Capture the cell that displays the provided text and extract its (X, Y) central coordinate. 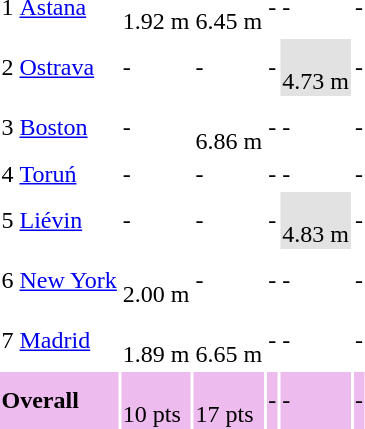
6 (8, 280)
6.86 m (229, 128)
2 (8, 68)
4 (8, 174)
1.89 m (156, 340)
Boston (68, 128)
Madrid (68, 340)
Overall (59, 400)
4.73 m (316, 68)
2.00 m (156, 280)
6.65 m (229, 340)
3 (8, 128)
Toruń (68, 174)
5 (8, 220)
Ostrava (68, 68)
New York (68, 280)
Liévin (68, 220)
10 pts (156, 400)
7 (8, 340)
4.83 m (316, 220)
17 pts (229, 400)
